Provide the [x, y] coordinate of the cell's center where the given text is located.  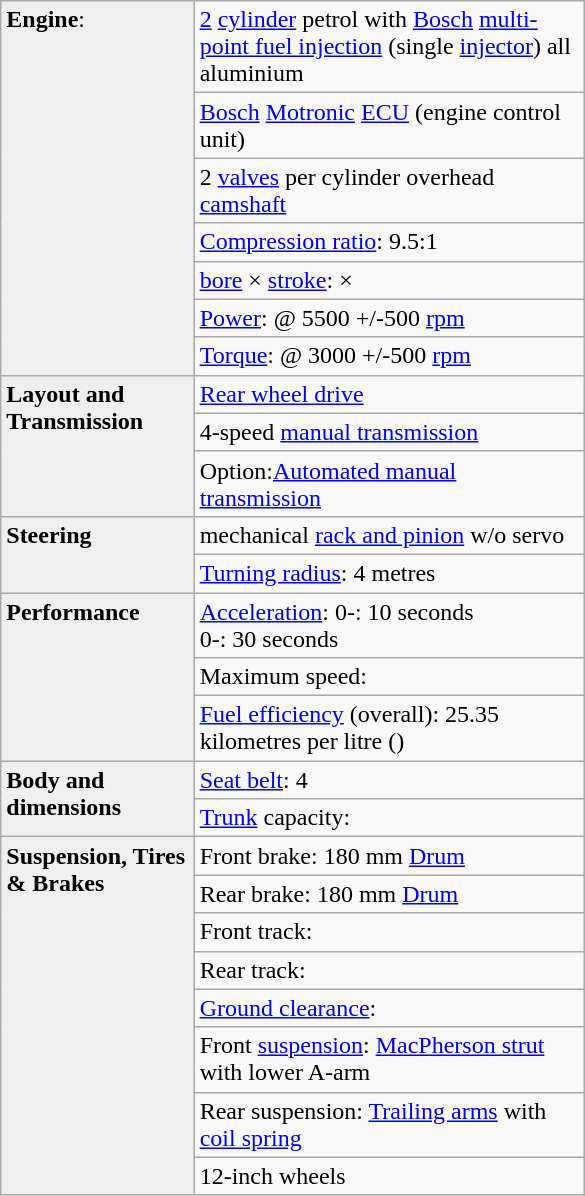
Option:Automated manual transmission [389, 484]
Front track: [389, 932]
Maximum speed: [389, 677]
2 cylinder petrol with Bosch multi-point fuel injection (single injector) all aluminium [389, 47]
Torque: @ 3000 +/-500 rpm [389, 356]
Turning radius: 4 metres [389, 573]
Performance [98, 676]
Compression ratio: 9.5:1 [389, 242]
Trunk capacity: [389, 818]
4-speed manual transmission [389, 432]
Rear suspension: Trailing arms with coil spring [389, 1124]
Fuel efficiency (overall): 25.35 kilometres per litre () [389, 728]
Suspension, Tires & Brakes [98, 1016]
Rear brake: 180 mm Drum [389, 894]
12-inch wheels [389, 1176]
Rear wheel drive [389, 394]
Power: @ 5500 +/-500 rpm [389, 318]
Acceleration: 0-: 10 seconds0-: 30 seconds [389, 624]
Front brake: 180 mm Drum [389, 856]
bore × stroke: × [389, 280]
mechanical rack and pinion w/o servo [389, 535]
2 valves per cylinder overhead camshaft [389, 190]
Bosch Motronic ECU (engine control unit) [389, 126]
Front suspension: MacPherson strut with lower A-arm [389, 1060]
Rear track: [389, 970]
Seat belt: 4 [389, 780]
Layout and Transmission [98, 446]
Steering [98, 554]
Body and dimensions [98, 799]
Engine: [98, 188]
Ground clearance: [389, 1008]
